For the text-containing cell, return its midpoint in [X, Y] coordinate format. 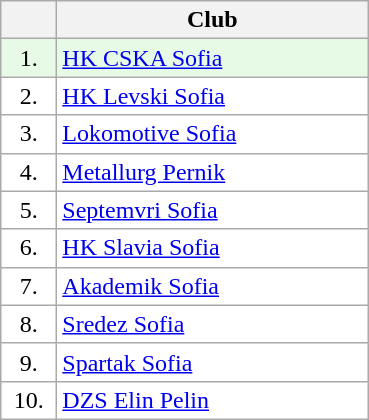
Metallurg Pernik [212, 172]
1. [29, 58]
Septemvri Sofia [212, 210]
Spartak Sofia [212, 362]
DZS Elin Pelin [212, 400]
2. [29, 96]
Sredez Sofia [212, 324]
HK Levski Sofia [212, 96]
Lokomotive Sofia [212, 134]
Akademik Sofia [212, 286]
4. [29, 172]
Club [212, 20]
8. [29, 324]
5. [29, 210]
9. [29, 362]
HK CSKA Sofia [212, 58]
10. [29, 400]
6. [29, 248]
7. [29, 286]
HK Slavia Sofia [212, 248]
3. [29, 134]
